Provide the [x, y] coordinate of the cell's center where the given text is located.  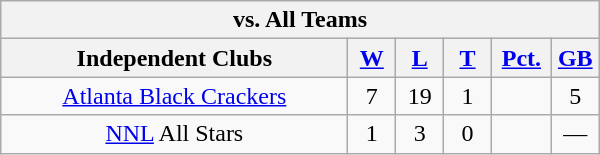
T [468, 58]
5 [575, 96]
7 [372, 96]
W [372, 58]
L [420, 58]
— [575, 134]
Independent Clubs [174, 58]
0 [468, 134]
19 [420, 96]
vs. All Teams [300, 20]
3 [420, 134]
GB [575, 58]
NNL All Stars [174, 134]
Atlanta Black Crackers [174, 96]
Pct. [521, 58]
